Determine the [X, Y] coordinate at the center of the cell enclosing the given text.  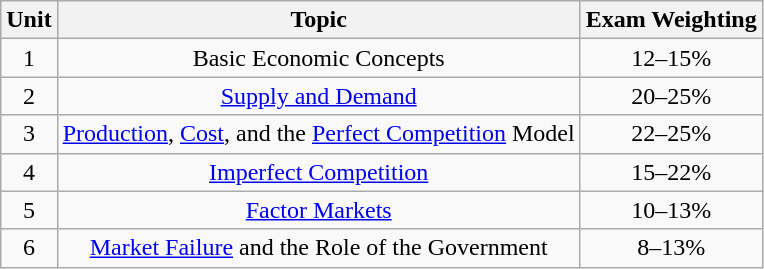
Production, Cost, and the Perfect Competition Model [318, 134]
20–25% [671, 96]
4 [29, 172]
2 [29, 96]
1 [29, 58]
5 [29, 210]
3 [29, 134]
Imperfect Competition [318, 172]
Basic Economic Concepts [318, 58]
Market Failure and the Role of the Government [318, 248]
Supply and Demand [318, 96]
15–22% [671, 172]
6 [29, 248]
10–13% [671, 210]
Unit [29, 20]
8–13% [671, 248]
Factor Markets [318, 210]
22–25% [671, 134]
Exam Weighting [671, 20]
12–15% [671, 58]
Topic [318, 20]
